Provide the [x, y] coordinate of the cell's center where the given text is located.  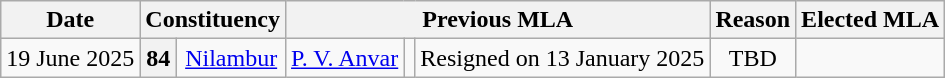
TBD [753, 58]
84 [158, 58]
Nilambur [232, 58]
Resigned on 13 January 2025 [562, 58]
P. V. Anvar [345, 58]
19 June 2025 [70, 58]
Constituency [213, 20]
Reason [753, 20]
Elected MLA [870, 20]
Date [70, 20]
Previous MLA [498, 20]
